Output the [X, Y] coordinate of the center of the cell containing the given text.  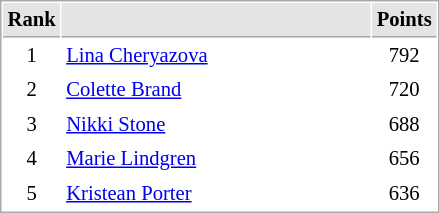
Rank [32, 20]
2 [32, 90]
Marie Lindgren [216, 158]
636 [404, 194]
Points [404, 20]
656 [404, 158]
Lina Cheryazova [216, 56]
4 [32, 158]
5 [32, 194]
Kristean Porter [216, 194]
720 [404, 90]
3 [32, 124]
Nikki Stone [216, 124]
1 [32, 56]
792 [404, 56]
688 [404, 124]
Colette Brand [216, 90]
